Find where the given text appears and provide that cell's center as (x, y) coordinate. 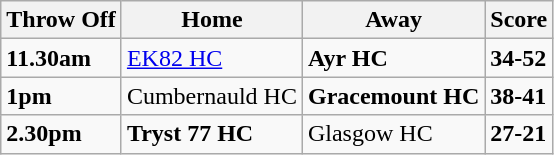
11.30am (62, 58)
Throw Off (62, 20)
Score (519, 20)
2.30pm (62, 134)
1pm (62, 96)
Ayr HC (393, 58)
Gracemount HC (393, 96)
Home (212, 20)
38-41 (519, 96)
27-21 (519, 134)
Cumbernauld HC (212, 96)
Away (393, 20)
EK82 HC (212, 58)
34-52 (519, 58)
Glasgow HC (393, 134)
Tryst 77 HC (212, 134)
